Determine the (X, Y) coordinate at the center of the cell enclosing the given text.  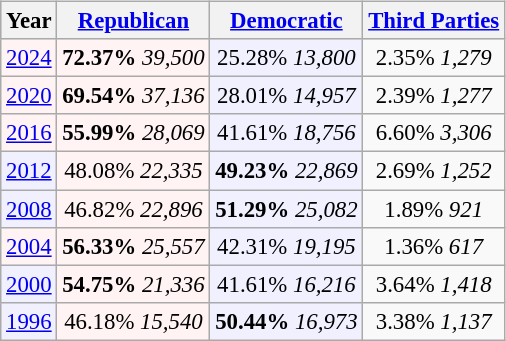
2004 (29, 246)
Democratic (286, 21)
49.23% 22,869 (286, 171)
2.35% 1,279 (434, 58)
48.08% 22,335 (134, 171)
46.82% 22,896 (134, 209)
2016 (29, 133)
Year (29, 21)
55.99% 28,069 (134, 133)
56.33% 25,557 (134, 246)
1.36% 617 (434, 246)
Republican (134, 21)
1.89% 921 (434, 209)
72.37% 39,500 (134, 58)
51.29% 25,082 (286, 209)
42.31% 19,195 (286, 246)
2008 (29, 209)
2.69% 1,252 (434, 171)
2012 (29, 171)
2020 (29, 96)
2000 (29, 284)
2.39% 1,277 (434, 96)
69.54% 37,136 (134, 96)
3.64% 1,418 (434, 284)
25.28% 13,800 (286, 58)
3.38% 1,137 (434, 321)
41.61% 16,216 (286, 284)
6.60% 3,306 (434, 133)
Third Parties (434, 21)
50.44% 16,973 (286, 321)
28.01% 14,957 (286, 96)
1996 (29, 321)
41.61% 18,756 (286, 133)
2024 (29, 58)
54.75% 21,336 (134, 284)
46.18% 15,540 (134, 321)
